Detect which cell encompasses the target text, then output its [X, Y] center coordinate. 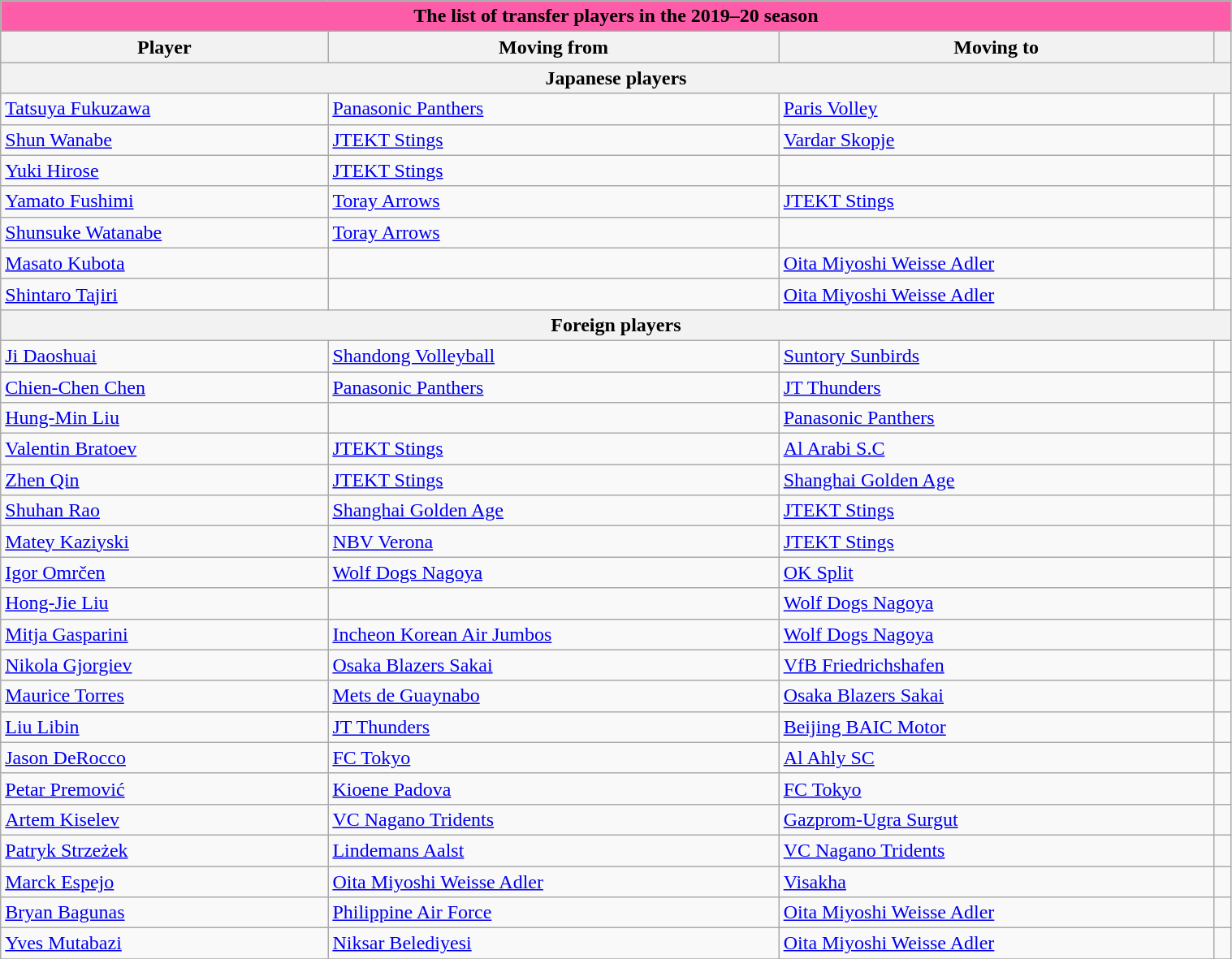
Mitja Gasparini [164, 634]
Al Ahly SC [996, 758]
Incheon Korean Air Jumbos [554, 634]
Bryan Bagunas [164, 913]
Beijing BAIC Motor [996, 727]
Yuki Hirose [164, 171]
Vardar Skopje [996, 140]
NBV Verona [554, 542]
Moving from [554, 47]
Paris Volley [996, 109]
Yamato Fushimi [164, 201]
Japanese players [616, 78]
Foreign players [616, 325]
Player [164, 47]
Masato Kubota [164, 263]
Visakha [996, 881]
Chien-Chen Chen [164, 387]
Zhen Qin [164, 480]
Petar Premović [164, 788]
Maurice Torres [164, 696]
Shun Wanabe [164, 140]
Tatsuya Fukuzawa [164, 109]
Hong-Jie Liu [164, 603]
Ji Daoshuai [164, 356]
Gazprom-Ugra Surgut [996, 819]
The list of transfer players in the 2019–20 season [616, 16]
Kioene Padova [554, 788]
Mets de Guaynabo [554, 696]
Shintaro Tajiri [164, 294]
Shuhan Rao [164, 511]
Liu Libin [164, 727]
Igor Omrčen [164, 572]
Patryk Strzeżek [164, 850]
Lindemans Aalst [554, 850]
Philippine Air Force [554, 913]
Al Arabi S.C [996, 449]
Artem Kiselev [164, 819]
Hung-Min Liu [164, 418]
Jason DeRocco [164, 758]
Shunsuke Watanabe [164, 232]
Yves Mutabazi [164, 944]
Suntory Sunbirds [996, 356]
Matey Kaziyski [164, 542]
Marck Espejo [164, 881]
Nikola Gjorgiev [164, 665]
Valentin Bratoev [164, 449]
Moving to [996, 47]
Niksar Belediyesi [554, 944]
Shandong Volleyball [554, 356]
OK Split [996, 572]
VfB Friedrichshafen [996, 665]
